Detect which cell encompasses the target text, then output its [x, y] center coordinate. 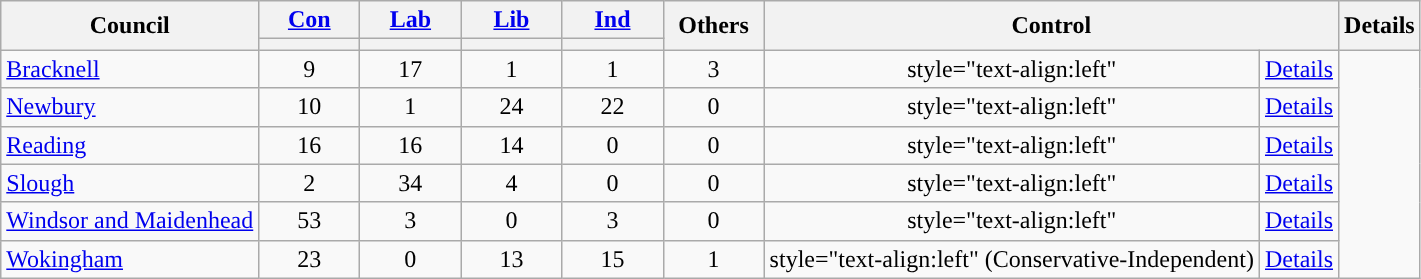
Others [714, 26]
style="text-align:left" (Conservative-Independent) [1012, 259]
Lib [512, 20]
53 [310, 221]
Slough [130, 183]
Ind [612, 20]
2 [310, 183]
Windsor and Maidenhead [130, 221]
17 [410, 69]
34 [410, 183]
23 [310, 259]
Reading [130, 145]
Wokingham [130, 259]
4 [512, 183]
24 [512, 107]
Con [310, 20]
Lab [410, 20]
Council [130, 26]
22 [612, 107]
14 [512, 145]
Bracknell [130, 69]
Control [1051, 26]
10 [310, 107]
15 [612, 259]
9 [310, 69]
Newbury [130, 107]
13 [512, 259]
